Provide the (X, Y) coordinate of the cell's center where the given text is located.  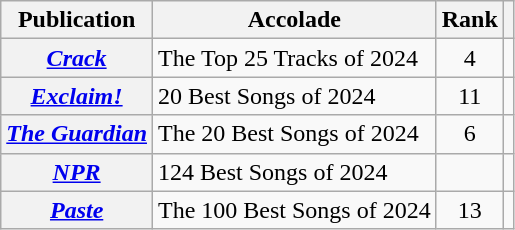
The Guardian (77, 134)
Accolade (295, 20)
The Top 25 Tracks of 2024 (295, 58)
13 (470, 210)
The 100 Best Songs of 2024 (295, 210)
NPR (77, 172)
20 Best Songs of 2024 (295, 96)
Crack (77, 58)
Publication (77, 20)
124 Best Songs of 2024 (295, 172)
Paste (77, 210)
4 (470, 58)
6 (470, 134)
The 20 Best Songs of 2024 (295, 134)
Exclaim! (77, 96)
11 (470, 96)
Rank (470, 20)
